Search for the cell housing the specified text and yield its (x, y) center coordinate. 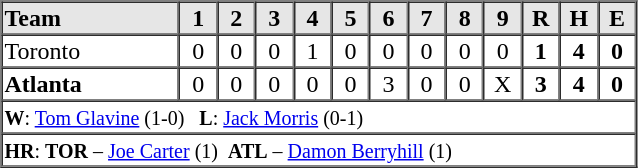
W: Tom Glavine (1-0) L: Jack Morris (0-1) (319, 116)
2 (236, 18)
8 (465, 18)
R (541, 18)
5 (350, 18)
X (503, 84)
E (617, 18)
H (579, 18)
Team (91, 18)
HR: TOR – Joe Carter (1) ATL – Damon Berryhill (1) (319, 150)
9 (503, 18)
Atlanta (91, 84)
7 (427, 18)
6 (388, 18)
Toronto (91, 50)
